Locate the cell with the specified text and output its [x, y] center coordinate. 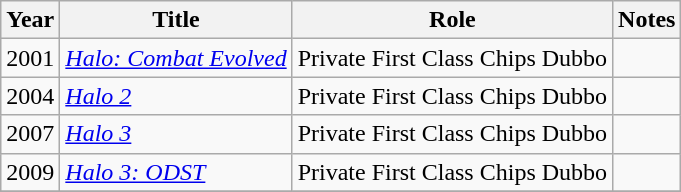
Halo: Combat Evolved [176, 58]
Title [176, 20]
2007 [30, 134]
Notes [647, 20]
Halo 3 [176, 134]
Year [30, 20]
Halo 2 [176, 96]
2009 [30, 172]
Halo 3: ODST [176, 172]
Role [452, 20]
2001 [30, 58]
2004 [30, 96]
